Return the [X, Y] coordinate for the center point of the cell that contains the specified text.  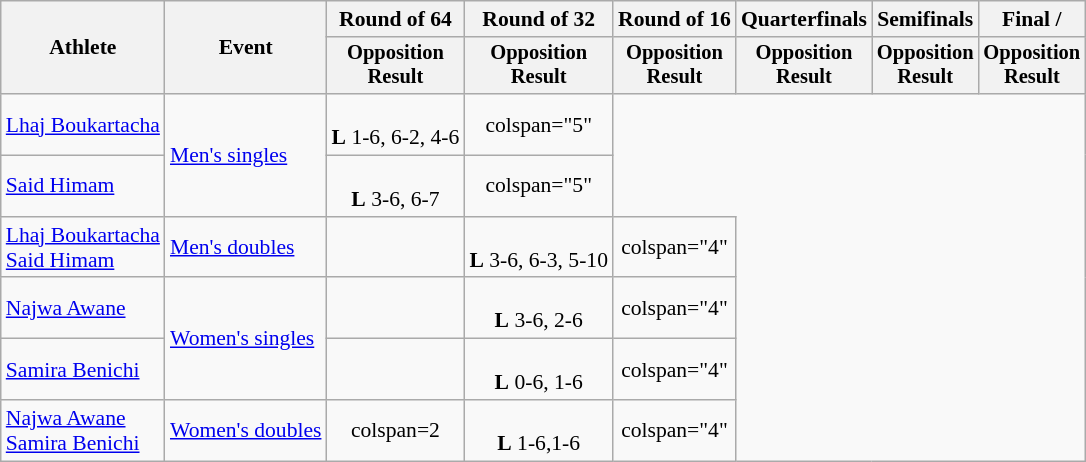
Said Himam [83, 186]
Najwa Awane [83, 308]
Women's singles [246, 339]
Round of 32 [538, 19]
Lhaj BoukartachaSaid Himam [83, 248]
Quarterfinals [804, 19]
Samira Benichi [83, 370]
Najwa AwaneSamira Benichi [83, 430]
Round of 16 [674, 19]
Final / [1032, 19]
Men's doubles [246, 248]
L 0-6, 1-6 [538, 370]
L 3-6, 6-7 [396, 186]
L 3-6, 6-3, 5-10 [538, 248]
Semifinals [926, 19]
Women's doubles [246, 430]
Event [246, 48]
L 1-6, 6-2, 4-6 [396, 124]
colspan=2 [396, 430]
Round of 64 [396, 19]
L 1-6,1-6 [538, 430]
L 3-6, 2-6 [538, 308]
Athlete [83, 48]
Men's singles [246, 155]
Lhaj Boukartacha [83, 124]
